For the text-containing cell, return its midpoint in [X, Y] coordinate format. 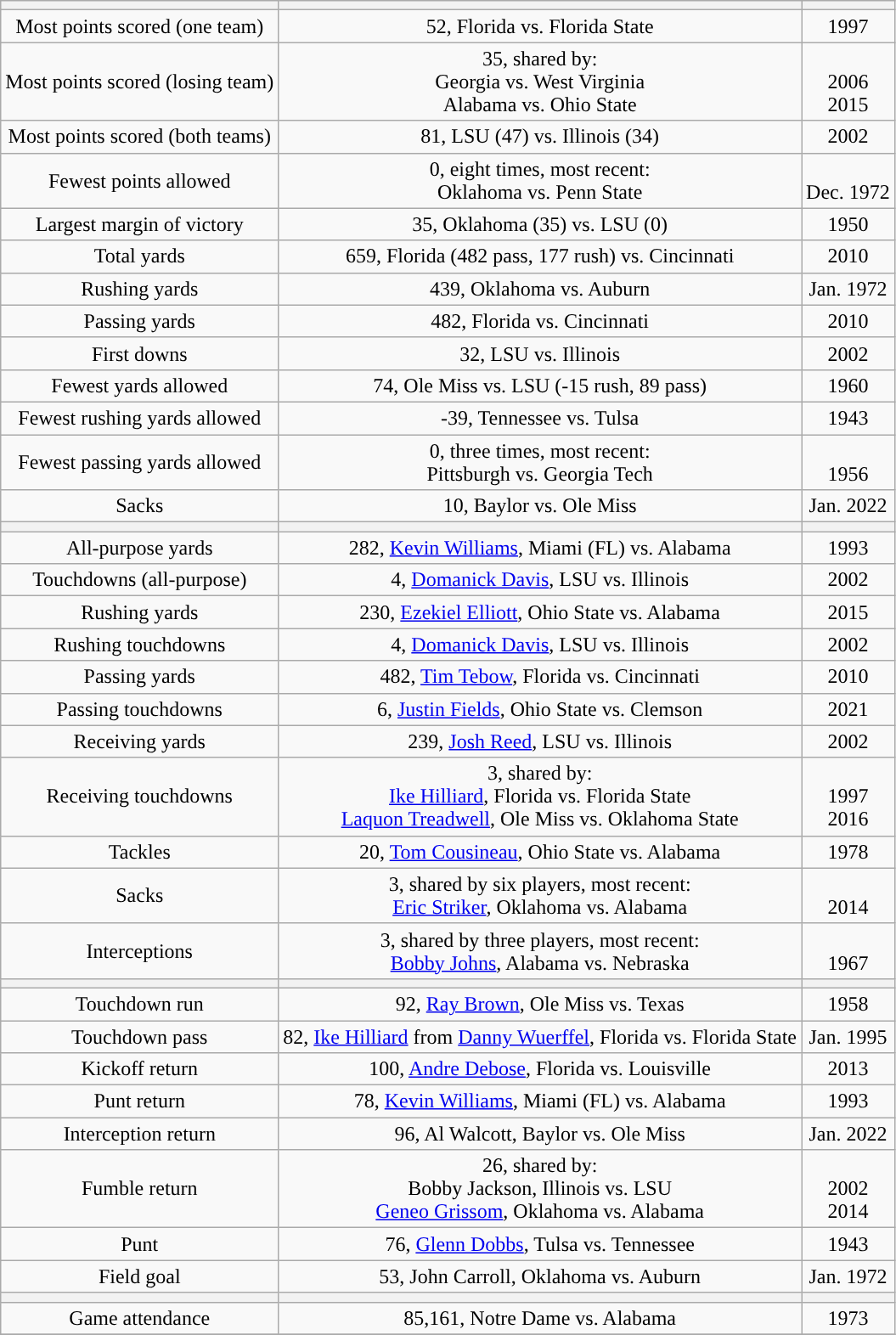
81, LSU (47) vs. Illinois (34) [540, 137]
All-purpose yards [139, 548]
Fewest points allowed [139, 180]
35, shared by:Georgia vs. West VirginiaAlabama vs. Ohio State [540, 82]
Fewest yards allowed [139, 386]
Most points scored (losing team) [139, 82]
74, Ole Miss vs. LSU (-15 rush, 89 pass) [540, 386]
1973 [848, 1318]
Fumble return [139, 1189]
1956 [848, 462]
Game attendance [139, 1318]
1950 [848, 224]
Passing touchdowns [139, 709]
Touchdowns (all-purpose) [139, 580]
-39, Tennessee vs. Tulsa [540, 418]
Most points scored (one team) [139, 26]
20, Tom Cousineau, Ohio State vs. Alabama [540, 852]
239, Josh Reed, LSU vs. Illinois [540, 741]
Receiving yards [139, 741]
Fewest rushing yards allowed [139, 418]
Largest margin of victory [139, 224]
Tackles [139, 852]
Receiving touchdowns [139, 797]
Dec. 1972 [848, 180]
53, John Carroll, Oklahoma vs. Auburn [540, 1276]
3, shared by:Ike Hilliard, Florida vs. Florida StateLaquon Treadwell, Ole Miss vs. Oklahoma State [540, 797]
0, three times, most recent:Pittsburgh vs. Georgia Tech [540, 462]
2013 [848, 1069]
78, Kevin Williams, Miami (FL) vs. Alabama [540, 1101]
2014 [848, 895]
100, Andre Debose, Florida vs. Louisville [540, 1069]
1960 [848, 386]
52, Florida vs. Florida State [540, 26]
Punt return [139, 1101]
76, Glenn Dobbs, Tulsa vs. Tennessee [540, 1244]
19972016 [848, 797]
0, eight times, most recent:Oklahoma vs. Penn State [540, 180]
1997 [848, 26]
26, shared by:Bobby Jackson, Illinois vs. LSUGeneo Grissom, Oklahoma vs. Alabama [540, 1189]
Most points scored (both teams) [139, 137]
Total yards [139, 256]
439, Oklahoma vs. Auburn [540, 289]
659, Florida (482 pass, 177 rush) vs. Cincinnati [540, 256]
10, Baylor vs. Ole Miss [540, 506]
85,161, Notre Dame vs. Alabama [540, 1318]
Interceptions [139, 951]
Jan. 1995 [848, 1037]
482, Tim Tebow, Florida vs. Cincinnati [540, 677]
482, Florida vs. Cincinnati [540, 321]
1978 [848, 852]
2021 [848, 709]
20022014 [848, 1189]
Rushing touchdowns [139, 645]
3, shared by six players, most recent:Eric Striker, Oklahoma vs. Alabama [540, 895]
96, Al Walcott, Baylor vs. Ole Miss [540, 1134]
Fewest passing yards allowed [139, 462]
First downs [139, 353]
282, Kevin Williams, Miami (FL) vs. Alabama [540, 548]
Touchdown run [139, 1004]
35, Oklahoma (35) vs. LSU (0) [540, 224]
92, Ray Brown, Ole Miss vs. Texas [540, 1004]
Kickoff return [139, 1069]
20062015 [848, 82]
1967 [848, 951]
Touchdown pass [139, 1037]
32, LSU vs. Illinois [540, 353]
Punt [139, 1244]
1958 [848, 1004]
230, Ezekiel Elliott, Ohio State vs. Alabama [540, 612]
3, shared by three players, most recent:Bobby Johns, Alabama vs. Nebraska [540, 951]
82, Ike Hilliard from Danny Wuerffel, Florida vs. Florida State [540, 1037]
Field goal [139, 1276]
6, Justin Fields, Ohio State vs. Clemson [540, 709]
Interception return [139, 1134]
2015 [848, 612]
